Search for the cell housing the specified text and yield its [x, y] center coordinate. 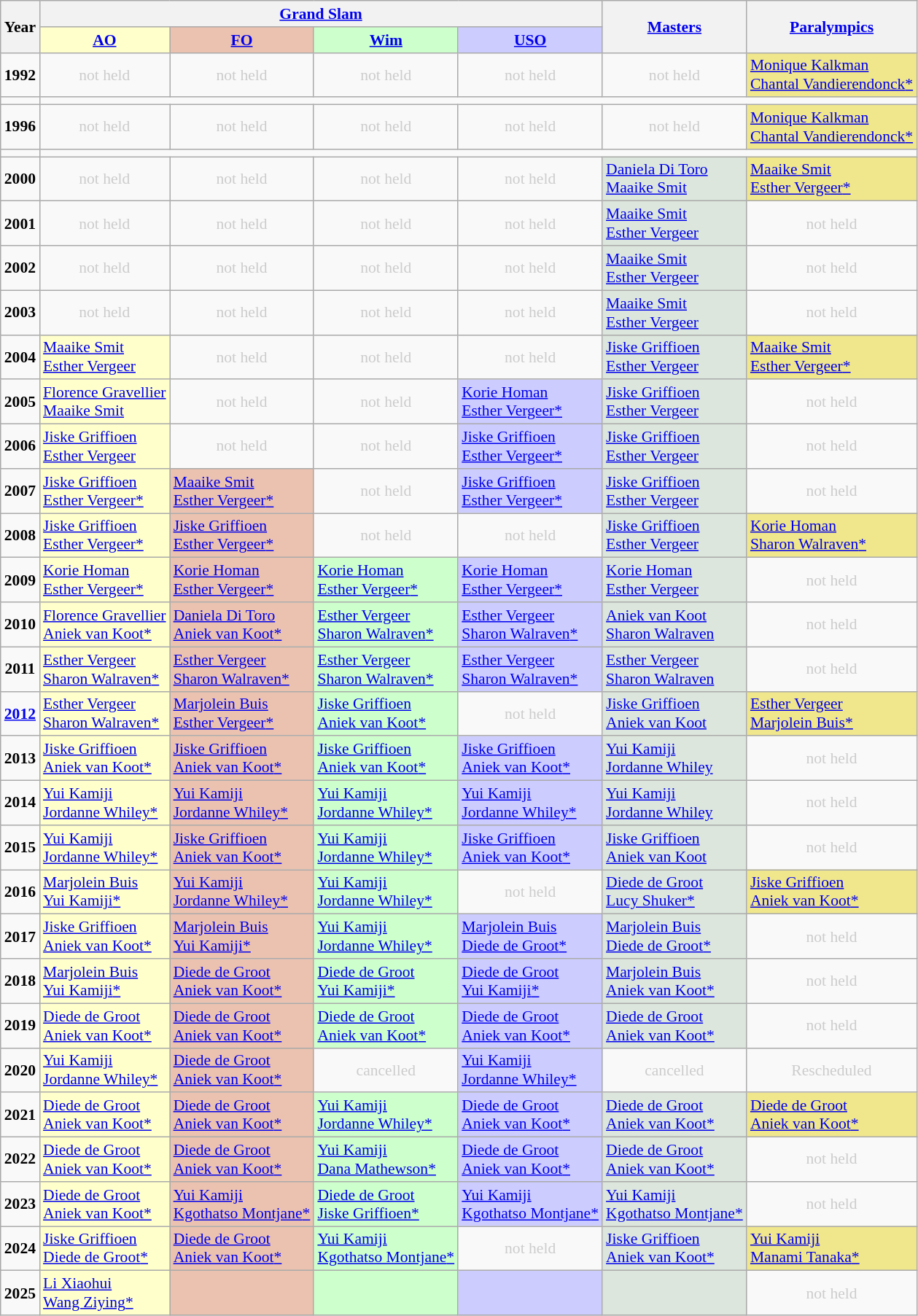
1992 [20, 74]
2004 [20, 357]
Daniela Di Toro Aniek van Koot* [242, 624]
2022 [20, 1159]
2002 [20, 268]
USO [530, 40]
2024 [20, 1248]
Marjolein Buis Esther Vergeer* [242, 713]
Korie Homan Esther Vergeer [674, 580]
Masters [674, 26]
Esther Vergeer Sharon Walraven [674, 669]
2012 [20, 713]
Paralympics [831, 26]
Rescheduled [831, 1070]
AO [105, 40]
2003 [20, 312]
2023 [20, 1204]
2019 [20, 1025]
2018 [20, 981]
Aniek van Koot Sharon Walraven [674, 624]
Year [20, 26]
Daniela Di Toro Maaike Smit [674, 179]
FO [242, 40]
Li Xiaohui Wang Ziying* [105, 1293]
Marjolein Buis Aniek van Koot* [674, 981]
2016 [20, 892]
2009 [20, 580]
2001 [20, 223]
2000 [20, 179]
Diede de Groot Lucy Shuker* [674, 892]
Esther Vergeer Marjolein Buis* [831, 713]
Diede de Groot Jiske Griffioen* [386, 1204]
Jiske Griffioen Diede de Groot* [105, 1248]
2010 [20, 624]
2011 [20, 669]
Grand Slam [321, 14]
Yui Kamiji Manami Tanaka* [831, 1248]
Florence Gravellier Maaike Smit [105, 402]
2007 [20, 491]
2006 [20, 446]
Yui Kamiji Dana Mathewson* [386, 1159]
2013 [20, 758]
2021 [20, 1116]
2008 [20, 535]
Florence Gravellier Aniek van Koot* [105, 624]
2020 [20, 1070]
2014 [20, 803]
2005 [20, 402]
Wim [386, 40]
1996 [20, 127]
Korie Homan Sharon Walraven* [831, 535]
2017 [20, 936]
2015 [20, 847]
2025 [20, 1293]
